Identify which cell holds the provided text, then report its [x, y] central coordinate. 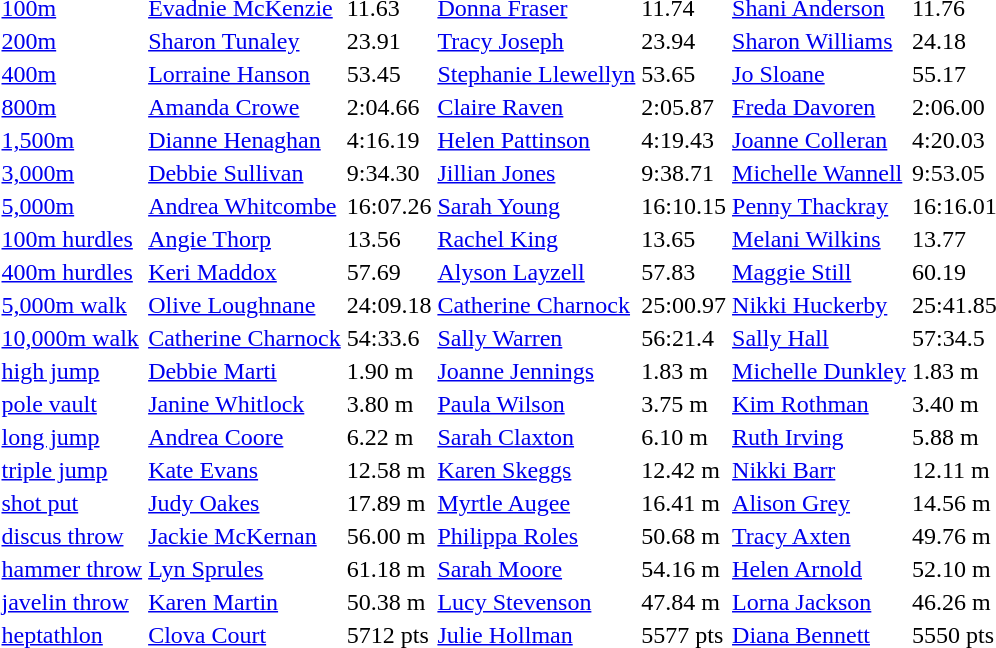
200m [72, 41]
javelin throw [72, 602]
Jillian Jones [536, 173]
Lorraine Hanson [245, 74]
53.45 [389, 74]
Lucy Stevenson [536, 602]
Sharon Williams [820, 41]
3.75 m [684, 404]
2:04.66 [389, 107]
47.84 m [684, 602]
57.69 [389, 272]
1.90 m [389, 371]
23.91 [389, 41]
Nikki Huckerby [820, 305]
Helen Pattinson [536, 140]
long jump [72, 437]
2:05.87 [684, 107]
Sharon Tunaley [245, 41]
Judy Oakes [245, 503]
triple jump [72, 470]
Kate Evans [245, 470]
Sally Warren [536, 338]
Angie Thorp [245, 239]
4:19.43 [684, 140]
17.89 m [389, 503]
Sarah Moore [536, 569]
10,000m walk [72, 338]
Lorna Jackson [820, 602]
9:38.71 [684, 173]
discus throw [72, 536]
16.41 m [684, 503]
Amanda Crowe [245, 107]
53.65 [684, 74]
54.16 m [684, 569]
61.18 m [389, 569]
800m [72, 107]
Ruth Irving [820, 437]
16:10.15 [684, 206]
Kim Rothman [820, 404]
23.94 [684, 41]
400m hurdles [72, 272]
Debbie Sullivan [245, 173]
Sarah Young [536, 206]
Lyn Sprules [245, 569]
Joanne Colleran [820, 140]
Tracy Joseph [536, 41]
9:34.30 [389, 173]
13.65 [684, 239]
pole vault [72, 404]
Sally Hall [820, 338]
24:09.18 [389, 305]
Sarah Claxton [536, 437]
Philippa Roles [536, 536]
Melani Wilkins [820, 239]
3,000m [72, 173]
5,000m walk [72, 305]
Andrea Whitcombe [245, 206]
Alyson Layzell [536, 272]
Karen Skeggs [536, 470]
high jump [72, 371]
54:33.6 [389, 338]
Jackie McKernan [245, 536]
Karen Martin [245, 602]
6.22 m [389, 437]
400m [72, 74]
50.38 m [389, 602]
Jo Sloane [820, 74]
Michelle Wannell [820, 173]
25:00.97 [684, 305]
Claire Raven [536, 107]
16:07.26 [389, 206]
6.10 m [684, 437]
Joanne Jennings [536, 371]
Stephanie Llewellyn [536, 74]
Michelle Dunkley [820, 371]
100m hurdles [72, 239]
Tracy Axten [820, 536]
1.83 m [684, 371]
Penny Thackray [820, 206]
shot put [72, 503]
Alison Grey [820, 503]
hammer throw [72, 569]
Freda Davoren [820, 107]
Janine Whitlock [245, 404]
Andrea Coore [245, 437]
Nikki Barr [820, 470]
12.42 m [684, 470]
Paula Wilson [536, 404]
12.58 m [389, 470]
Maggie Still [820, 272]
Dianne Henaghan [245, 140]
4:16.19 [389, 140]
13.56 [389, 239]
5,000m [72, 206]
57.83 [684, 272]
50.68 m [684, 536]
Helen Arnold [820, 569]
3.80 m [389, 404]
56.00 m [389, 536]
1,500m [72, 140]
Keri Maddox [245, 272]
Rachel King [536, 239]
Olive Loughnane [245, 305]
Debbie Marti [245, 371]
56:21.4 [684, 338]
Myrtle Augee [536, 503]
